Return the (X, Y) coordinate for the center point of the cell that contains the specified text.  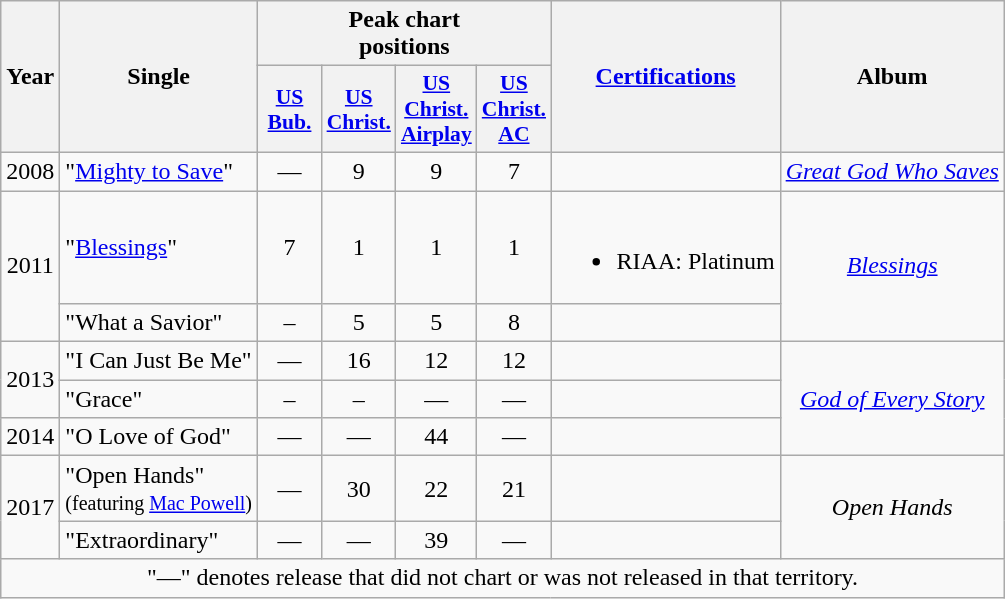
"O Love of God" (159, 437)
Year (30, 77)
Certifications (666, 77)
USBub. (289, 110)
Open Hands (892, 508)
2008 (30, 171)
"—" denotes release that did not chart or was not released in that territory. (503, 578)
USChrist. (359, 110)
2017 (30, 508)
Great God Who Saves (892, 171)
"Grace" (159, 399)
2014 (30, 437)
USChrist. AC (514, 110)
"What a Savior" (159, 323)
2011 (30, 266)
8 (514, 323)
21 (514, 488)
Album (892, 77)
"I Can Just Be Me" (159, 361)
God of Every Story (892, 399)
USChrist. Airplay (436, 110)
2013 (30, 380)
"Blessings" (159, 246)
44 (436, 437)
"Open Hands"(featuring Mac Powell) (159, 488)
22 (436, 488)
Blessings (892, 266)
30 (359, 488)
Single (159, 77)
16 (359, 361)
"Extraordinary" (159, 540)
39 (436, 540)
"Mighty to Save" (159, 171)
RIAA: Platinum (666, 246)
Peak chartpositions (404, 34)
